Return (x, y) of the center of cell containing provided text 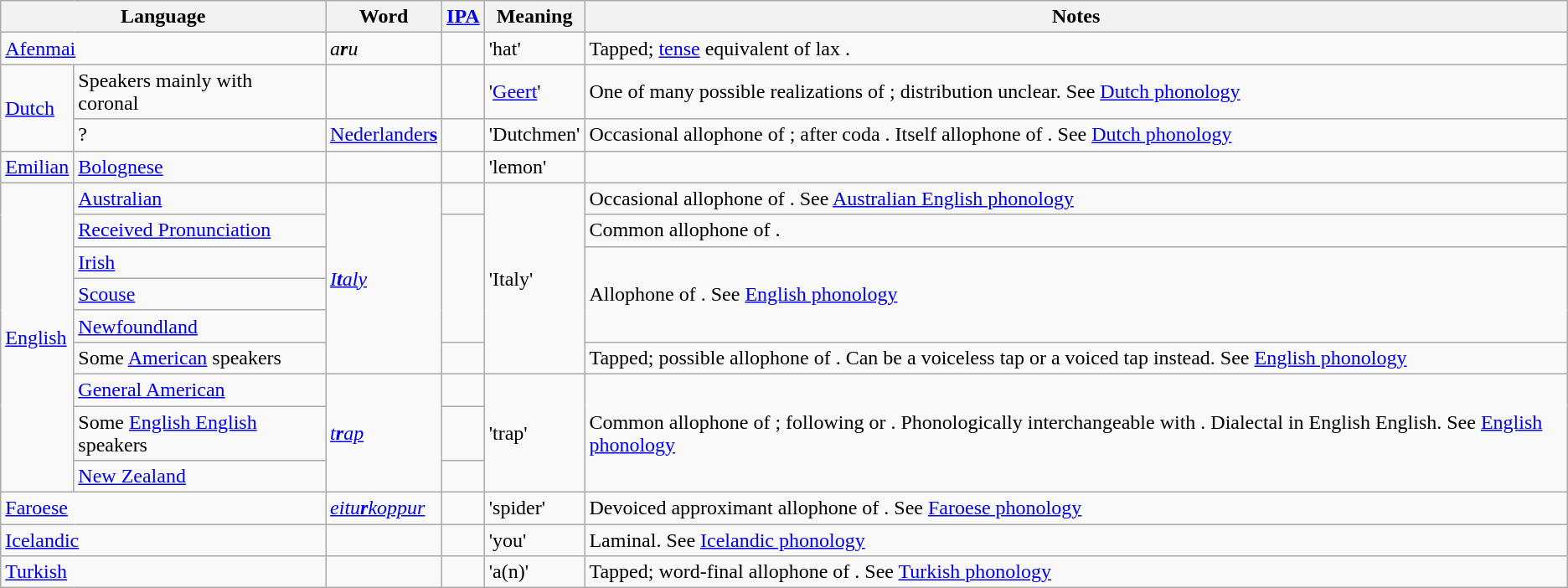
Devoiced approximant allophone of . See Faroese phonology (1075, 508)
'you' (534, 540)
'spider' (534, 508)
Allophone of . See English phonology (1075, 294)
Tapped; word-final allophone of . See Turkish phonology (1075, 572)
'lemon' (534, 167)
'hat' (534, 49)
Tapped; possible allophone of . Can be a voiceless tap or a voiced tap instead. See English phonology (1075, 358)
Australian (199, 199)
Language (163, 17)
trap (384, 432)
General American (199, 389)
Newfoundland (199, 326)
Occasional allophone of ; after coda . Itself allophone of . See Dutch phonology (1075, 135)
Scouse (199, 294)
Emilian (37, 167)
aru (384, 49)
Irish (199, 262)
Icelandic (163, 540)
One of many possible realizations of ; distribution unclear. See Dutch phonology (1075, 92)
'a(n)' (534, 572)
'Italy' (534, 278)
'trap' (534, 432)
Afenmai (163, 49)
Meaning (534, 17)
Faroese (163, 508)
'Geert' (534, 92)
English (37, 338)
Bolognese (199, 167)
Some American speakers (199, 358)
Dutch (37, 107)
Some English English speakers (199, 432)
? (199, 135)
Common allophone of . (1075, 230)
New Zealand (199, 477)
eiturkoppur (384, 508)
'Dutchmen' (534, 135)
Notes (1075, 17)
Occasional allophone of . See Australian English phonology (1075, 199)
Turkish (163, 572)
IPA (464, 17)
Tapped; tense equivalent of lax . (1075, 49)
Received Pronunciation (199, 230)
Laminal. See Icelandic phonology (1075, 540)
Italy (384, 278)
Word (384, 17)
Speakers mainly with coronal (199, 92)
Common allophone of ; following or . Phonologically interchangeable with . Dialectal in English English. See English phonology (1075, 432)
Nederlanders (384, 135)
